Extract the (X, Y) coordinate from the center of the cell holding the provided text.  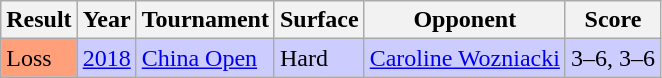
3–6, 3–6 (612, 58)
Result (39, 20)
Year (106, 20)
2018 (106, 58)
Score (612, 20)
Tournament (205, 20)
Opponent (464, 20)
Caroline Wozniacki (464, 58)
Hard (319, 58)
Loss (39, 58)
China Open (205, 58)
Surface (319, 20)
